Return the [X, Y] coordinate for the center point of the cell that contains the specified text.  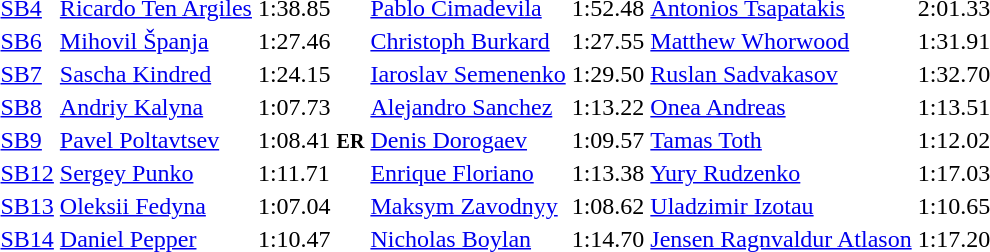
Uladzimir Izotau [781, 206]
1:07.04 [310, 206]
1:08.62 [608, 206]
Onea Andreas [781, 107]
Oleksii Fedyna [156, 206]
1:13.22 [608, 107]
1:11.71 [310, 173]
Tamas Toth [781, 140]
Enrique Floriano [468, 173]
1:13.38 [608, 173]
1:27.55 [608, 41]
Christoph Burkard [468, 41]
Denis Dorogaev [468, 140]
1:07.73 [310, 107]
Pavel Poltavtsev [156, 140]
Maksym Zavodnyy [468, 206]
Ruslan Sadvakasov [781, 74]
1:08.41 ER [310, 140]
1:27.46 [310, 41]
Alejandro Sanchez [468, 107]
Yury Rudzenko [781, 173]
Sergey Punko [156, 173]
Andriy Kalyna [156, 107]
Sascha Kindred [156, 74]
1:24.15 [310, 74]
Mihovil Španja [156, 41]
1:29.50 [608, 74]
Iaroslav Semenenko [468, 74]
1:09.57 [608, 140]
Matthew Whorwood [781, 41]
